Find where the given text appears and provide that cell's center as (X, Y) coordinate. 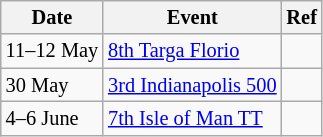
11–12 May (52, 51)
Event (192, 17)
30 May (52, 85)
8th Targa Florio (192, 51)
Date (52, 17)
Ref (302, 17)
4–6 June (52, 118)
3rd Indianapolis 500 (192, 85)
7th Isle of Man TT (192, 118)
